Locate the cell with the specified text and output its (x, y) center coordinate. 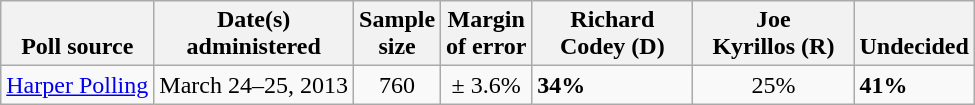
RichardCodey (D) (612, 34)
Marginof error (486, 34)
Date(s)administered (254, 34)
Poll source (78, 34)
JoeKyrillos (R) (774, 34)
25% (774, 85)
Undecided (914, 34)
March 24–25, 2013 (254, 85)
Samplesize (398, 34)
± 3.6% (486, 85)
760 (398, 85)
41% (914, 85)
34% (612, 85)
Harper Polling (78, 85)
